Detect which cell encompasses the target text, then output its (x, y) center coordinate. 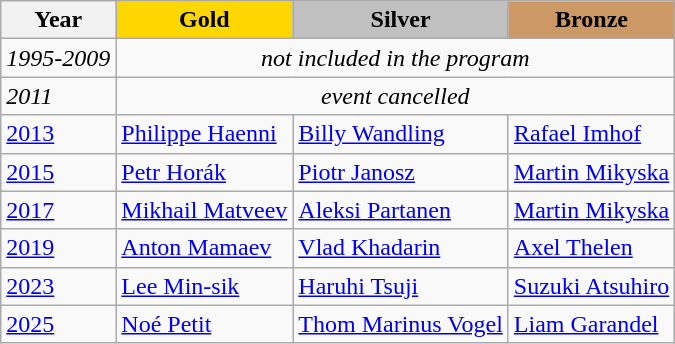
Philippe Haenni (204, 134)
2017 (58, 210)
2011 (58, 96)
Suzuki Atsuhiro (591, 286)
Bronze (591, 20)
2013 (58, 134)
Haruhi Tsuji (401, 286)
1995-2009 (58, 58)
2019 (58, 248)
2015 (58, 172)
Thom Marinus Vogel (401, 324)
Year (58, 20)
Mikhail Matveev (204, 210)
not included in the program (396, 58)
Anton Mamaev (204, 248)
Piotr Janosz (401, 172)
Gold (204, 20)
Billy Wandling (401, 134)
Liam Garandel (591, 324)
2025 (58, 324)
Noé Petit (204, 324)
Aleksi Partanen (401, 210)
2023 (58, 286)
Axel Thelen (591, 248)
Vlad Khadarin (401, 248)
Rafael Imhof (591, 134)
event cancelled (396, 96)
Silver (401, 20)
Lee Min-sik (204, 286)
Petr Horák (204, 172)
